Extract the (X, Y) coordinate from the center of the cell holding the provided text.  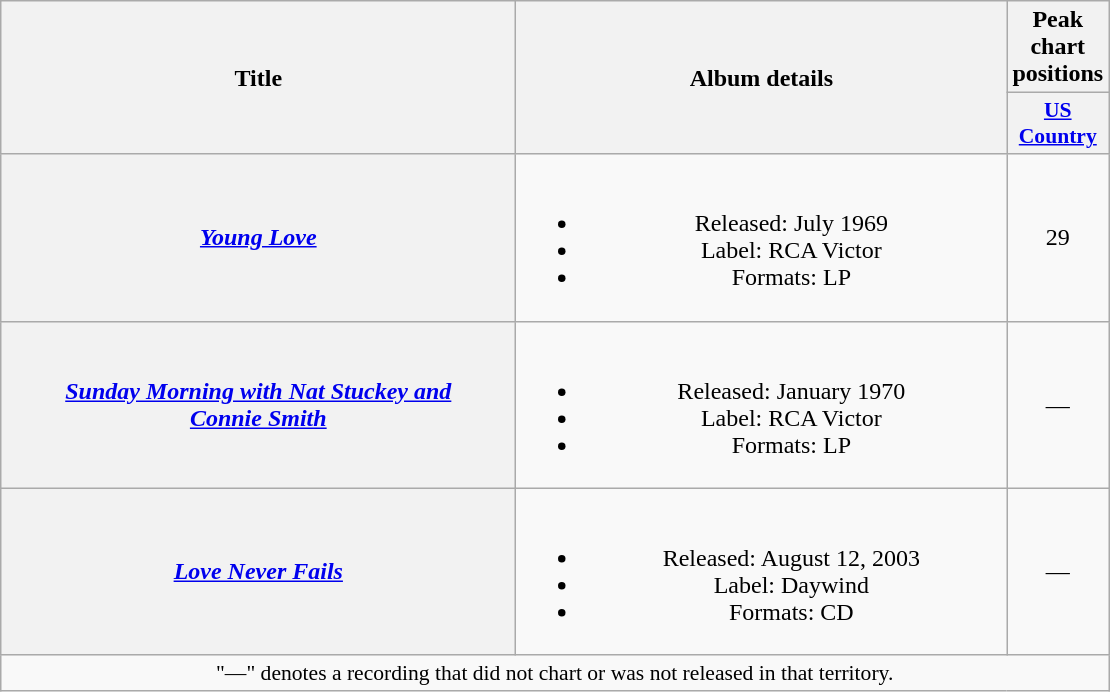
Young Love (258, 238)
Sunday Morning with Nat Stuckey andConnie Smith (258, 404)
Love Never Fails (258, 572)
Released: July 1969Label: RCA VictorFormats: LP (762, 238)
Peak chartpositions (1058, 47)
Album details (762, 78)
Released: August 12, 2003Label: DaywindFormats: CD (762, 572)
29 (1058, 238)
Released: January 1970Label: RCA VictorFormats: LP (762, 404)
USCountry (1058, 124)
"—" denotes a recording that did not chart or was not released in that territory. (555, 673)
Title (258, 78)
